Capture the cell that displays the provided text and extract its (X, Y) central coordinate. 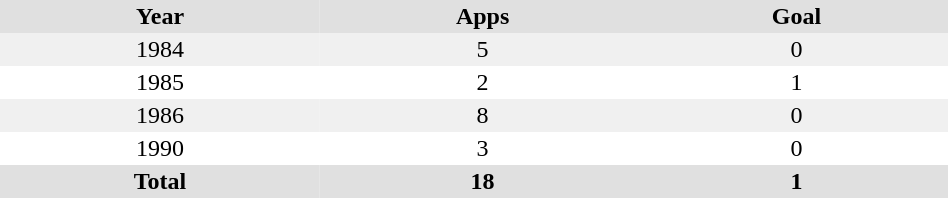
Goal (796, 16)
18 (482, 182)
1990 (160, 148)
Apps (482, 16)
3 (482, 148)
8 (482, 116)
1985 (160, 82)
Year (160, 16)
1984 (160, 50)
5 (482, 50)
1986 (160, 116)
2 (482, 82)
Total (160, 182)
